Find where the given text appears and provide that cell's center as (X, Y) coordinate. 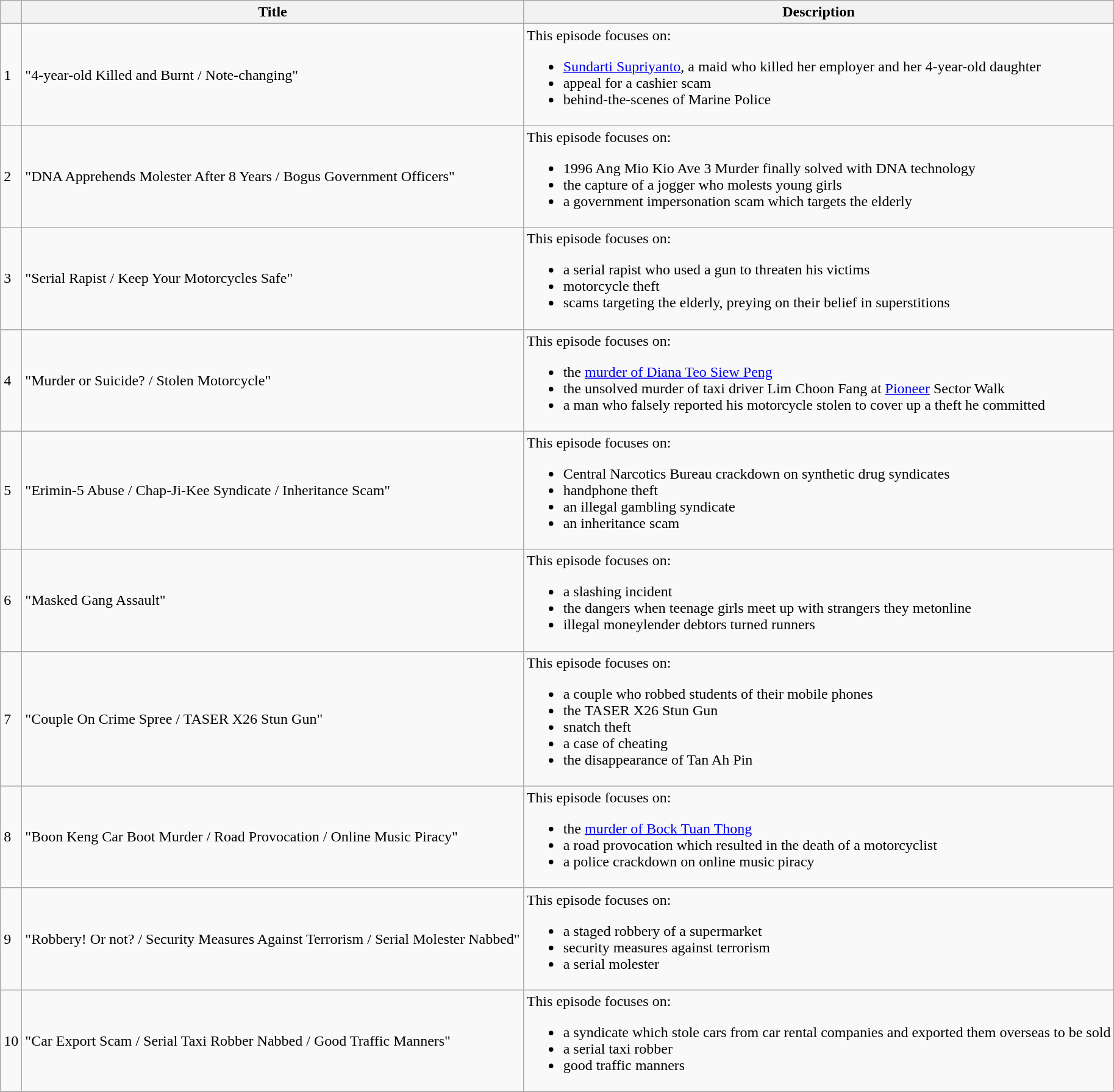
10 (11, 1040)
"Serial Rapist / Keep Your Motorcycles Safe" (273, 278)
6 (11, 600)
Description (818, 12)
4 (11, 380)
8 (11, 837)
"Car Export Scam / Serial Taxi Robber Nabbed / Good Traffic Manners" (273, 1040)
5 (11, 490)
9 (11, 939)
1 (11, 74)
"4-year-old Killed and Burnt / Note-changing" (273, 74)
"DNA Apprehends Molester After 8 Years / Bogus Government Officers" (273, 177)
"Robbery! Or not? / Security Measures Against Terrorism / Serial Molester Nabbed" (273, 939)
Title (273, 12)
2 (11, 177)
"Masked Gang Assault" (273, 600)
3 (11, 278)
"Couple On Crime Spree / TASER X26 Stun Gun" (273, 718)
"Erimin-5 Abuse / Chap-Ji-Kee Syndicate / Inheritance Scam" (273, 490)
This episode focuses on:a staged robbery of a supermarketsecurity measures against terrorisma serial molester (818, 939)
7 (11, 718)
"Boon Keng Car Boot Murder / Road Provocation / Online Music Piracy" (273, 837)
"Murder or Suicide? / Stolen Motorcycle" (273, 380)
